Return (X, Y) of the center of cell containing provided text 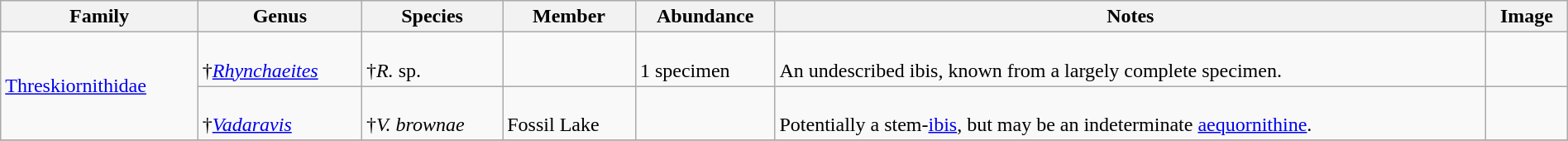
Species (432, 17)
Image (1527, 17)
†Rhynchaeites (280, 60)
†Vadaravis (280, 113)
Member (569, 17)
An undescribed ibis, known from a largely complete specimen. (1131, 60)
Threskiornithidae (99, 86)
Genus (280, 17)
1 specimen (705, 60)
Potentially a stem-ibis, but may be an indeterminate aequornithine. (1131, 113)
Abundance (705, 17)
†V. brownae (432, 113)
†R. sp. (432, 60)
Family (99, 17)
Fossil Lake (569, 113)
Notes (1131, 17)
